Locate the cell with the specified text and output its (X, Y) center coordinate. 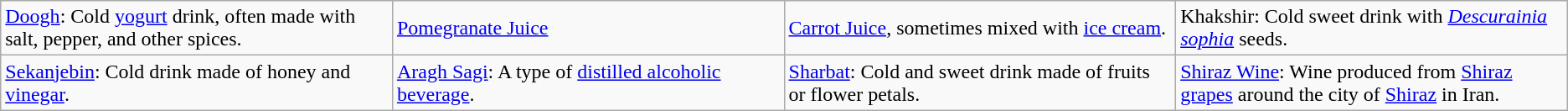
Sharbat: Cold and sweet drink made of fruits or flower petals. (980, 82)
Pomegranate Juice (588, 29)
Khakshir: Cold sweet drink with Descurainia sophia seeds. (1372, 29)
Shiraz Wine: Wine produced from Shiraz grapes around the city of Shiraz in Iran. (1372, 82)
Doogh: Cold yogurt drink, often made with salt, pepper, and other spices. (197, 29)
Sekanjebin: Cold drink made of honey and vinegar. (197, 82)
Carrot Juice, sometimes mixed with ice cream. (980, 29)
Aragh Sagi: A type of distilled alcoholic beverage. (588, 82)
